Output the [x, y] coordinate of the center of the cell containing the given text.  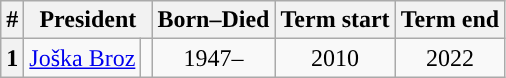
Term start [335, 20]
Joška Broz [82, 58]
1947– [214, 58]
2022 [450, 58]
2010 [335, 58]
Term end [450, 20]
President [88, 20]
1 [12, 58]
# [12, 20]
Born–Died [214, 20]
